Extract the (x, y) coordinate from the center of the cell holding the provided text.  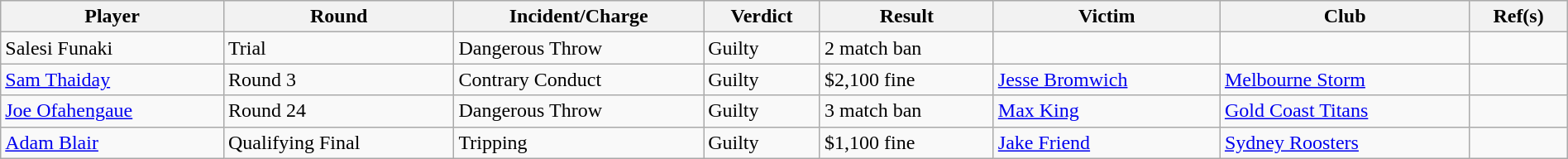
Tripping (579, 142)
Contrary Conduct (579, 79)
Trial (338, 48)
Result (906, 17)
$2,100 fine (906, 79)
Verdict (762, 17)
Sam Thaiday (112, 79)
Round 24 (338, 111)
Jake Friend (1107, 142)
Max King (1107, 111)
Gold Coast Titans (1345, 111)
Jesse Bromwich (1107, 79)
Round (338, 17)
2 match ban (906, 48)
Victim (1107, 17)
$1,100 fine (906, 142)
Player (112, 17)
Qualifying Final (338, 142)
Melbourne Storm (1345, 79)
Sydney Roosters (1345, 142)
Round 3 (338, 79)
Salesi Funaki (112, 48)
Incident/Charge (579, 17)
3 match ban (906, 111)
Joe Ofahengaue (112, 111)
Ref(s) (1518, 17)
Club (1345, 17)
Adam Blair (112, 142)
